Identify which cell holds the provided text, then report its [x, y] central coordinate. 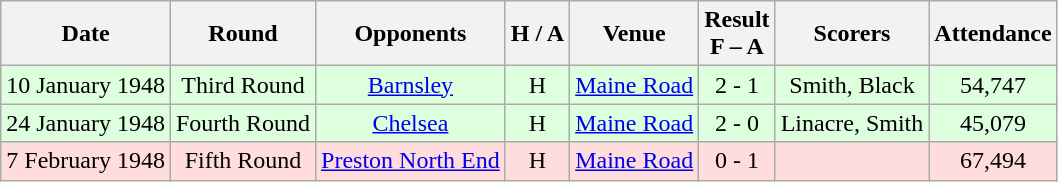
Date [86, 34]
10 January 1948 [86, 85]
Smith, Black [852, 85]
2 - 1 [737, 85]
2 - 0 [737, 123]
54,747 [993, 85]
H / A [537, 34]
Scorers [852, 34]
Barnsley [411, 85]
ResultF – A [737, 34]
Third Round [242, 85]
Attendance [993, 34]
24 January 1948 [86, 123]
Venue [634, 34]
67,494 [993, 161]
7 February 1948 [86, 161]
Round [242, 34]
Opponents [411, 34]
Preston North End [411, 161]
0 - 1 [737, 161]
45,079 [993, 123]
Chelsea [411, 123]
Fifth Round [242, 161]
Linacre, Smith [852, 123]
Fourth Round [242, 123]
